Detect which cell encompasses the target text, then output its (x, y) center coordinate. 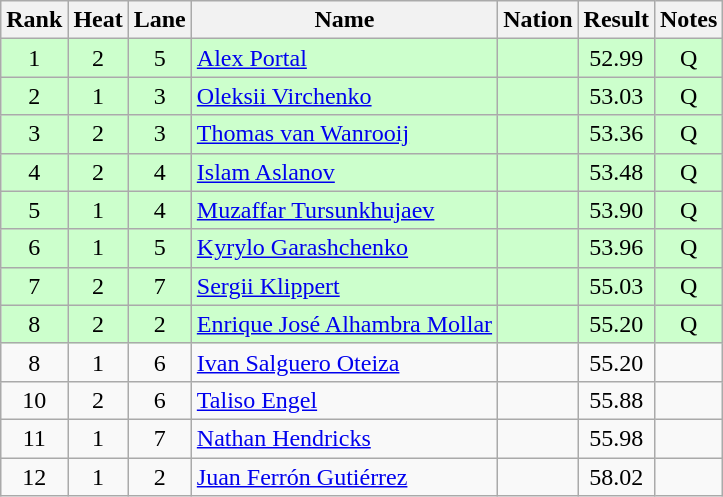
Islam Aslanov (344, 172)
Nathan Hendricks (344, 438)
53.90 (616, 210)
Result (616, 20)
Heat (98, 20)
Kyrylo Garashchenko (344, 248)
12 (34, 477)
Rank (34, 20)
Oleksii Virchenko (344, 96)
Nation (538, 20)
11 (34, 438)
55.88 (616, 400)
53.36 (616, 134)
Thomas van Wanrooij (344, 134)
10 (34, 400)
Muzaffar Tursunkhujaev (344, 210)
55.98 (616, 438)
Enrique José Alhambra Mollar (344, 324)
Juan Ferrón Gutiérrez (344, 477)
53.96 (616, 248)
Alex Portal (344, 58)
53.48 (616, 172)
Notes (688, 20)
Taliso Engel (344, 400)
52.99 (616, 58)
Lane (160, 20)
Ivan Salguero Oteiza (344, 362)
Name (344, 20)
53.03 (616, 96)
55.03 (616, 286)
Sergii Klippert (344, 286)
58.02 (616, 477)
